Locate the cell with the specified text and output its (X, Y) center coordinate. 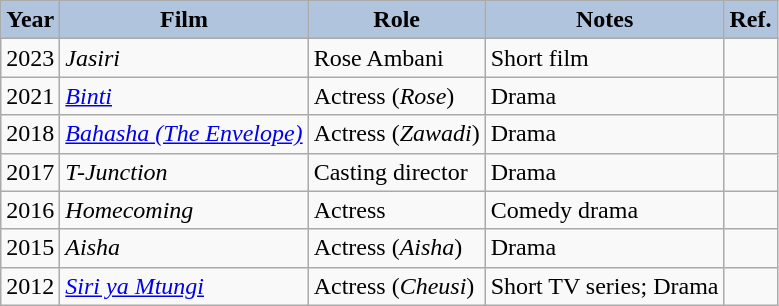
2012 (30, 286)
Rose Ambani (396, 58)
Actress (396, 210)
Jasiri (184, 58)
Bahasha (The Envelope) (184, 134)
T-Junction (184, 172)
2016 (30, 210)
2023 (30, 58)
Actress (Rose) (396, 96)
Aisha (184, 248)
Film (184, 20)
Notes (604, 20)
Ref. (750, 20)
Short film (604, 58)
Homecoming (184, 210)
Binti (184, 96)
2018 (30, 134)
Comedy drama (604, 210)
Actress (Zawadi) (396, 134)
Year (30, 20)
2017 (30, 172)
2015 (30, 248)
Short TV series; Drama (604, 286)
Actress (Cheusi) (396, 286)
2021 (30, 96)
Siri ya Mtungi (184, 286)
Casting director (396, 172)
Actress (Aisha) (396, 248)
Role (396, 20)
